Extract the (x, y) coordinate from the center of the cell holding the provided text.  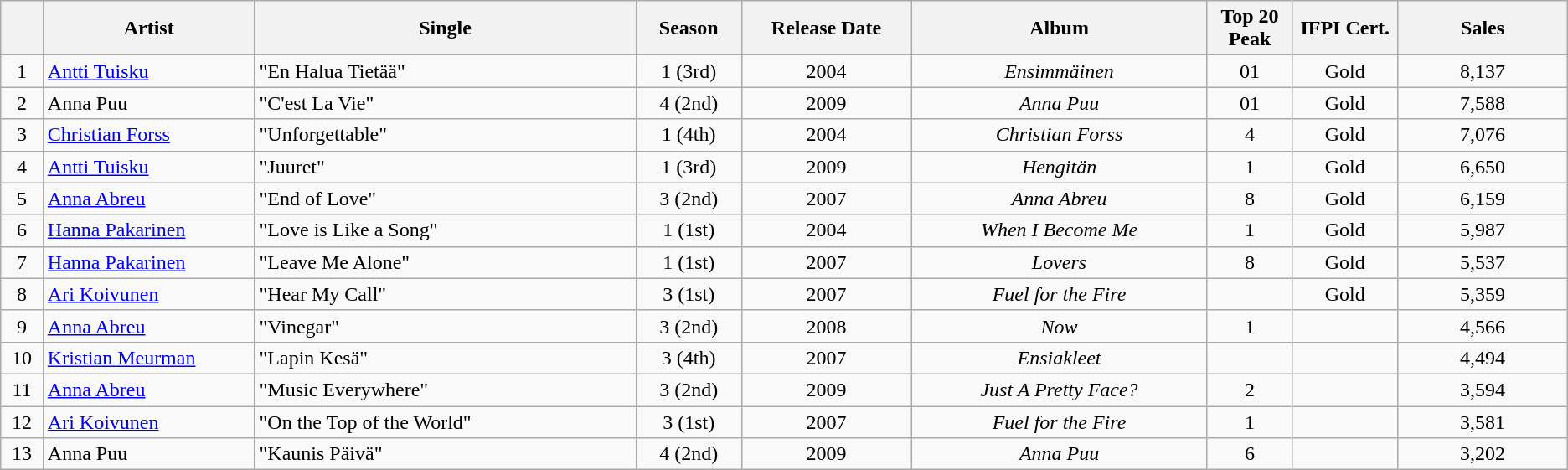
3,594 (1483, 390)
6,650 (1483, 167)
Now (1060, 326)
"Lapin Kesä" (446, 358)
IFPI Cert. (1345, 28)
10 (22, 358)
Just A Pretty Face? (1060, 390)
8,137 (1483, 71)
"Vinegar" (446, 326)
"Leave Me Alone" (446, 262)
Artist (149, 28)
3 (4th) (689, 358)
Single (446, 28)
4,566 (1483, 326)
Kristian Meurman (149, 358)
5,987 (1483, 230)
Release Date (826, 28)
13 (22, 454)
"Unforgettable" (446, 135)
7 (22, 262)
When I Become Me (1060, 230)
"On the Top of the World" (446, 421)
Top 20 Peak (1250, 28)
9 (22, 326)
5,537 (1483, 262)
Sales (1483, 28)
"Kaunis Päivä" (446, 454)
"End of Love" (446, 199)
12 (22, 421)
"En Halua Tietää" (446, 71)
7,588 (1483, 103)
11 (22, 390)
5,359 (1483, 294)
3,581 (1483, 421)
Lovers (1060, 262)
"Hear My Call" (446, 294)
Ensiakleet (1060, 358)
3 (22, 135)
7,076 (1483, 135)
"C'est La Vie" (446, 103)
Season (689, 28)
5 (22, 199)
4,494 (1483, 358)
6,159 (1483, 199)
Hengitän (1060, 167)
"Juuret" (446, 167)
"Music Everywhere" (446, 390)
Album (1060, 28)
2008 (826, 326)
"Love is Like a Song" (446, 230)
Ensimmäinen (1060, 71)
1 (4th) (689, 135)
3,202 (1483, 454)
